Detect which cell encompasses the target text, then output its (X, Y) center coordinate. 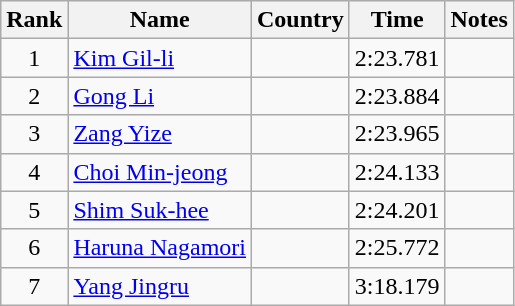
Country (301, 20)
Haruna Nagamori (160, 248)
4 (34, 172)
Time (397, 20)
Kim Gil-li (160, 58)
Shim Suk-hee (160, 210)
Name (160, 20)
2:24.133 (397, 172)
Rank (34, 20)
Choi Min-jeong (160, 172)
2:23.781 (397, 58)
7 (34, 286)
1 (34, 58)
3 (34, 134)
2:23.965 (397, 134)
Notes (479, 20)
Gong Li (160, 96)
2:23.884 (397, 96)
3:18.179 (397, 286)
2:25.772 (397, 248)
Zang Yize (160, 134)
6 (34, 248)
2 (34, 96)
5 (34, 210)
Yang Jingru (160, 286)
2:24.201 (397, 210)
